Identify which cell holds the provided text, then report its [x, y] central coordinate. 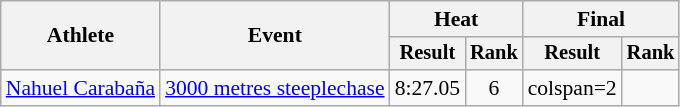
3000 metres steeplechase [275, 88]
6 [494, 88]
Event [275, 36]
Nahuel Carabaña [80, 88]
Heat [456, 19]
colspan=2 [572, 88]
8:27.05 [428, 88]
Athlete [80, 36]
Final [602, 19]
